For the text-containing cell, return its midpoint in [X, Y] coordinate format. 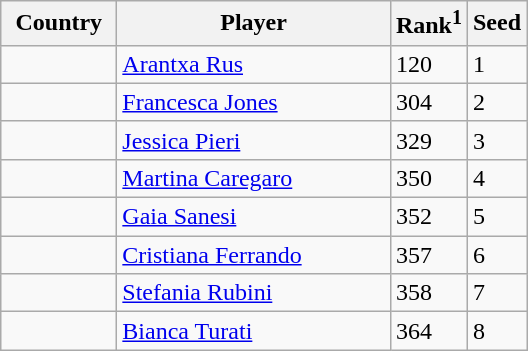
Stefania Rubini [254, 293]
Country [59, 24]
Player [254, 24]
6 [496, 255]
4 [496, 178]
3 [496, 140]
Arantxa Rus [254, 64]
Seed [496, 24]
120 [428, 64]
Gaia Sanesi [254, 217]
357 [428, 255]
Martina Caregaro [254, 178]
8 [496, 331]
352 [428, 217]
2 [496, 102]
5 [496, 217]
329 [428, 140]
Cristiana Ferrando [254, 255]
1 [496, 64]
7 [496, 293]
350 [428, 178]
Francesca Jones [254, 102]
304 [428, 102]
358 [428, 293]
Bianca Turati [254, 331]
Jessica Pieri [254, 140]
Rank1 [428, 24]
364 [428, 331]
